Find where the given text appears and provide that cell's center as (X, Y) coordinate. 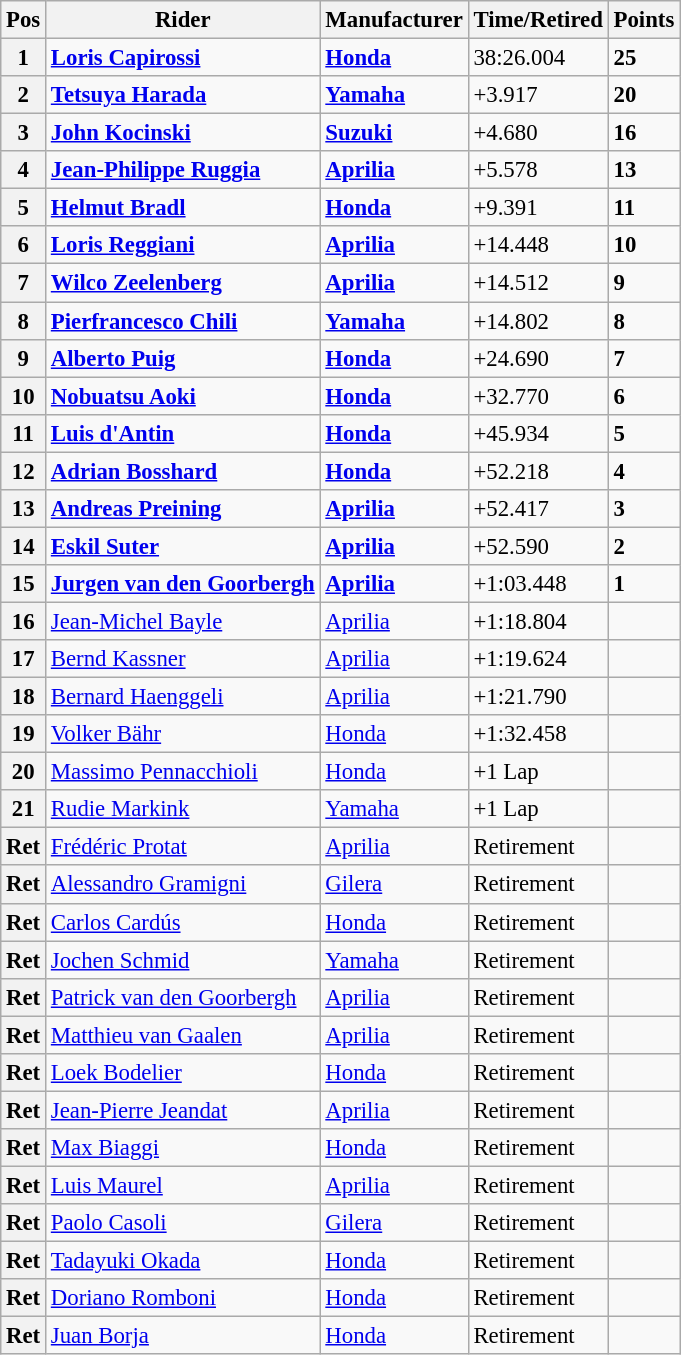
14 (24, 546)
+52.218 (538, 471)
Juan Borja (183, 1336)
19 (24, 734)
Jean-Pierre Jeandat (183, 1110)
Rider (183, 20)
Tadayuki Okada (183, 1261)
Volker Bähr (183, 734)
+52.417 (538, 509)
Wilco Zeelenberg (183, 283)
+4.680 (538, 133)
Manufacturer (394, 20)
Luis Maurel (183, 1185)
38:26.004 (538, 58)
Loris Reggiani (183, 245)
+1:03.448 (538, 584)
Jurgen van den Goorbergh (183, 584)
Helmut Bradl (183, 208)
+14.448 (538, 245)
Pos (24, 20)
Jean-Philippe Ruggia (183, 170)
+1:32.458 (538, 734)
Andreas Preining (183, 509)
+14.512 (538, 283)
+14.802 (538, 321)
Max Biaggi (183, 1148)
Bernd Kassner (183, 659)
Bernard Haenggeli (183, 697)
17 (24, 659)
Loek Bodelier (183, 1073)
Eskil Suter (183, 546)
25 (644, 58)
+32.770 (538, 396)
+5.578 (538, 170)
Frédéric Protat (183, 847)
18 (24, 697)
Adrian Bosshard (183, 471)
+3.917 (538, 95)
Loris Capirossi (183, 58)
Pierfrancesco Chili (183, 321)
Paolo Casoli (183, 1223)
Alessandro Gramigni (183, 885)
+45.934 (538, 433)
Rudie Markink (183, 809)
+52.590 (538, 546)
Luis d'Antin (183, 433)
+24.690 (538, 358)
15 (24, 584)
Doriano Romboni (183, 1298)
Tetsuya Harada (183, 95)
John Kocinski (183, 133)
Jochen Schmid (183, 960)
+1:21.790 (538, 697)
Jean-Michel Bayle (183, 621)
Patrick van den Goorbergh (183, 997)
Nobuatsu Aoki (183, 396)
21 (24, 809)
Alberto Puig (183, 358)
+1:19.624 (538, 659)
+9.391 (538, 208)
Massimo Pennacchioli (183, 772)
Carlos Cardús (183, 922)
Suzuki (394, 133)
12 (24, 471)
+1:18.804 (538, 621)
Points (644, 20)
Matthieu van Gaalen (183, 1035)
Time/Retired (538, 20)
